Return [x, y] of the center of cell containing provided text 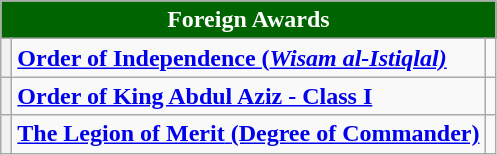
Order of Independence (Wisam al-Istiqlal) [248, 58]
The Legion of Merit (Degree of Commander) [248, 134]
Foreign Awards [248, 20]
Order of King Abdul Aziz - Class I [248, 96]
